Output the [X, Y] coordinate of the center of the cell containing the given text.  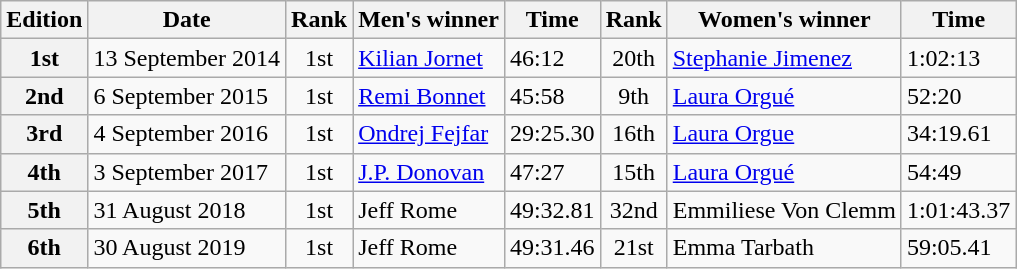
Date [187, 20]
6 September 2015 [187, 96]
59:05.41 [958, 248]
49:32.81 [552, 210]
4th [44, 172]
30 August 2019 [187, 248]
6th [44, 248]
Men's winner [429, 20]
Stephanie Jimenez [784, 58]
Women's winner [784, 20]
Remi Bonnet [429, 96]
Emma Tarbath [784, 248]
Emmiliese Von Clemm [784, 210]
Laura Orgue [784, 134]
3 September 2017 [187, 172]
15th [634, 172]
31 August 2018 [187, 210]
47:27 [552, 172]
3rd [44, 134]
20th [634, 58]
4 September 2016 [187, 134]
16th [634, 134]
13 September 2014 [187, 58]
29:25.30 [552, 134]
49:31.46 [552, 248]
52:20 [958, 96]
32nd [634, 210]
45:58 [552, 96]
Kilian Jornet [429, 58]
1:02:13 [958, 58]
21st [634, 248]
34:19.61 [958, 134]
9th [634, 96]
5th [44, 210]
54:49 [958, 172]
2nd [44, 96]
Edition [44, 20]
46:12 [552, 58]
J.P. Donovan [429, 172]
Ondrej Fejfar [429, 134]
1:01:43.37 [958, 210]
